Output the (x, y) coordinate of the center of the cell containing the given text.  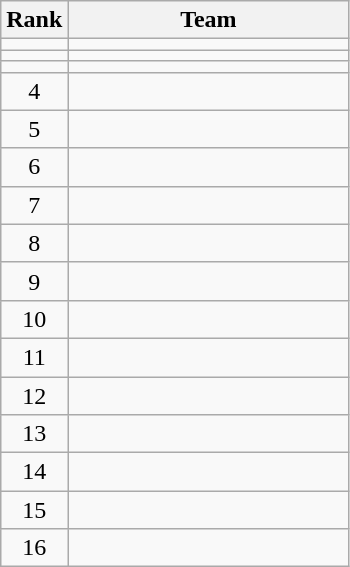
11 (34, 357)
16 (34, 548)
7 (34, 205)
13 (34, 434)
15 (34, 510)
4 (34, 91)
14 (34, 472)
5 (34, 129)
Team (208, 20)
8 (34, 243)
Rank (34, 20)
12 (34, 395)
9 (34, 281)
10 (34, 319)
6 (34, 167)
